Output the [x, y] coordinate of the center of the cell containing the given text.  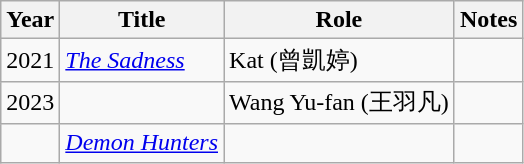
Demon Hunters [142, 143]
Year [30, 20]
2021 [30, 60]
Title [142, 20]
Role [340, 20]
Kat (曾凱婷) [340, 60]
Wang Yu-fan (王羽凡) [340, 102]
Notes [488, 20]
2023 [30, 102]
The Sadness [142, 60]
